For the text-containing cell, return its midpoint in [x, y] coordinate format. 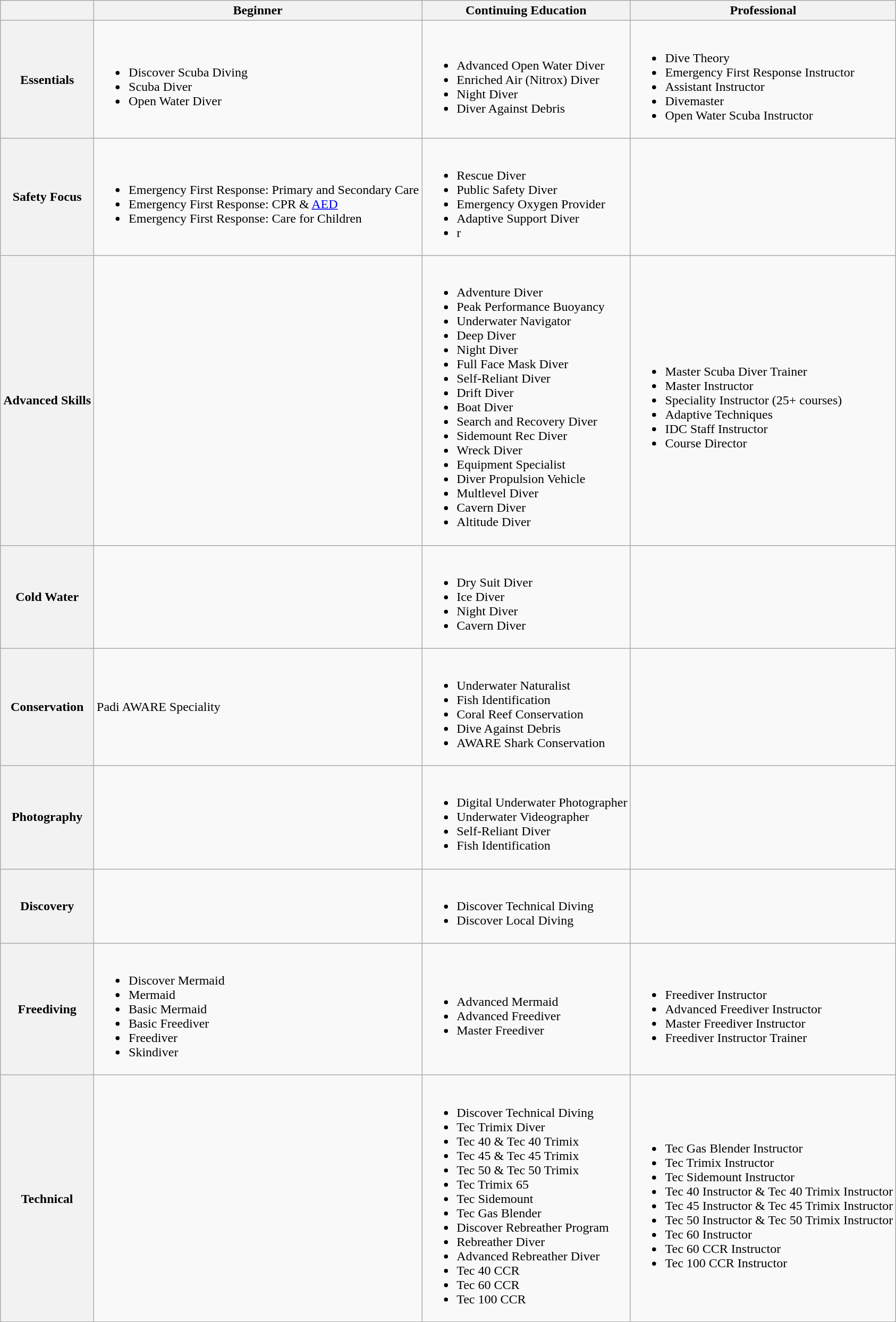
Dry Suit DiverIce DiverNight DiverCavern Diver [526, 597]
Discovery [47, 906]
Beginner [258, 11]
Digital Underwater PhotographerUnderwater VideographerSelf-Reliant DiverFish Identification [526, 817]
Discover Scuba DivingScuba DiverOpen Water Diver [258, 80]
Emergency First Response: Primary and Secondary CareEmergency First Response: CPR & AEDEmergency First Response: Care for Children [258, 197]
Conservation [47, 707]
Discover MermaidMermaidBasic MermaidBasic FreediverFreediverSkindiver [258, 1009]
Continuing Education [526, 11]
Advanced MermaidAdvanced FreediverMaster Freediver [526, 1009]
Safety Focus [47, 197]
Photography [47, 817]
Freediving [47, 1009]
Freediver InstructorAdvanced Freediver InstructorMaster Freediver InstructorFreediver Instructor Trainer [763, 1009]
Technical [47, 1198]
Dive TheoryEmergency First Response InstructorAssistant InstructorDivemasterOpen Water Scuba Instructor [763, 80]
Underwater NaturalistFish IdentificationCoral Reef ConservationDive Against DebrisAWARE Shark Conservation [526, 707]
Professional [763, 11]
Advanced Skills [47, 401]
Master Scuba Diver TrainerMaster InstructorSpeciality Instructor (25+ courses)Adaptive TechniquesIDC Staff InstructorCourse Director [763, 401]
Cold Water [47, 597]
Discover Technical DivingDiscover Local Diving [526, 906]
Padi AWARE Speciality [258, 707]
Advanced Open Water DiverEnriched Air (Nitrox) DiverNight DiverDiver Against Debris [526, 80]
Essentials [47, 80]
Rescue DiverPublic Safety DiverEmergency Oxygen ProviderAdaptive Support Diverr [526, 197]
